Search for the cell housing the specified text and yield its [X, Y] center coordinate. 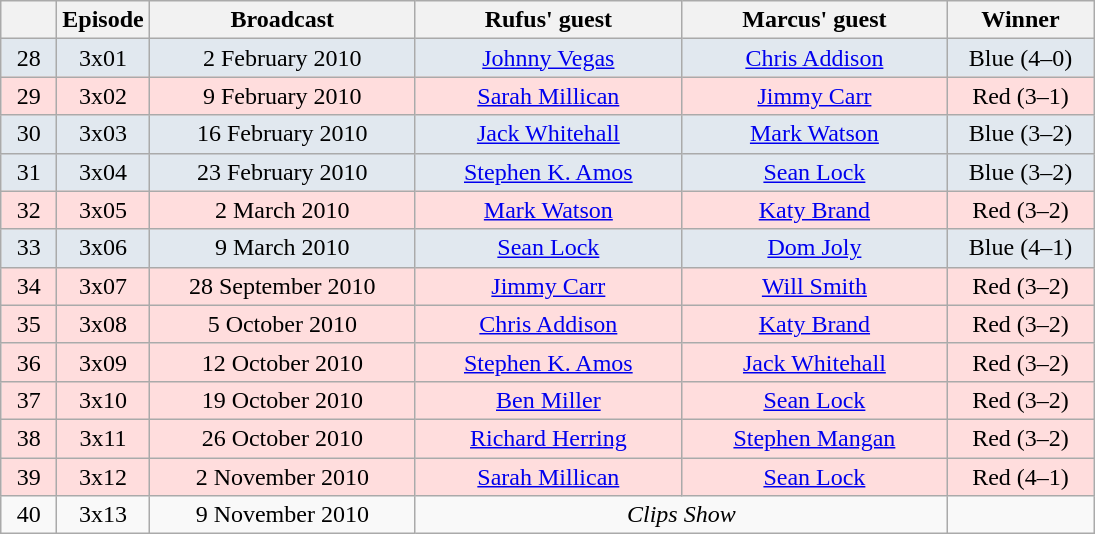
12 October 2010 [282, 362]
36 [29, 362]
Stephen Mangan [814, 438]
32 [29, 210]
Clips Show [681, 515]
Johnny Vegas [548, 58]
9 November 2010 [282, 515]
26 October 2010 [282, 438]
Episode [103, 20]
34 [29, 286]
19 October 2010 [282, 400]
3x03 [103, 134]
40 [29, 515]
3x10 [103, 400]
2 March 2010 [282, 210]
Ben Miller [548, 400]
5 October 2010 [282, 324]
3x13 [103, 515]
Dom Joly [814, 248]
33 [29, 248]
9 March 2010 [282, 248]
28 September 2010 [282, 286]
3x06 [103, 248]
3x07 [103, 286]
3x09 [103, 362]
Broadcast [282, 20]
16 February 2010 [282, 134]
31 [29, 172]
30 [29, 134]
23 February 2010 [282, 172]
29 [29, 96]
Marcus' guest [814, 20]
Red (3–1) [1020, 96]
Blue (4–0) [1020, 58]
39 [29, 477]
Blue (4–1) [1020, 248]
2 February 2010 [282, 58]
2 November 2010 [282, 477]
3x04 [103, 172]
3x08 [103, 324]
3x11 [103, 438]
35 [29, 324]
37 [29, 400]
Winner [1020, 20]
38 [29, 438]
3x02 [103, 96]
3x12 [103, 477]
3x05 [103, 210]
3x01 [103, 58]
Will Smith [814, 286]
Red (4–1) [1020, 477]
9 February 2010 [282, 96]
Richard Herring [548, 438]
Rufus' guest [548, 20]
28 [29, 58]
